Extract the [x, y] coordinate from the center of the cell holding the provided text.  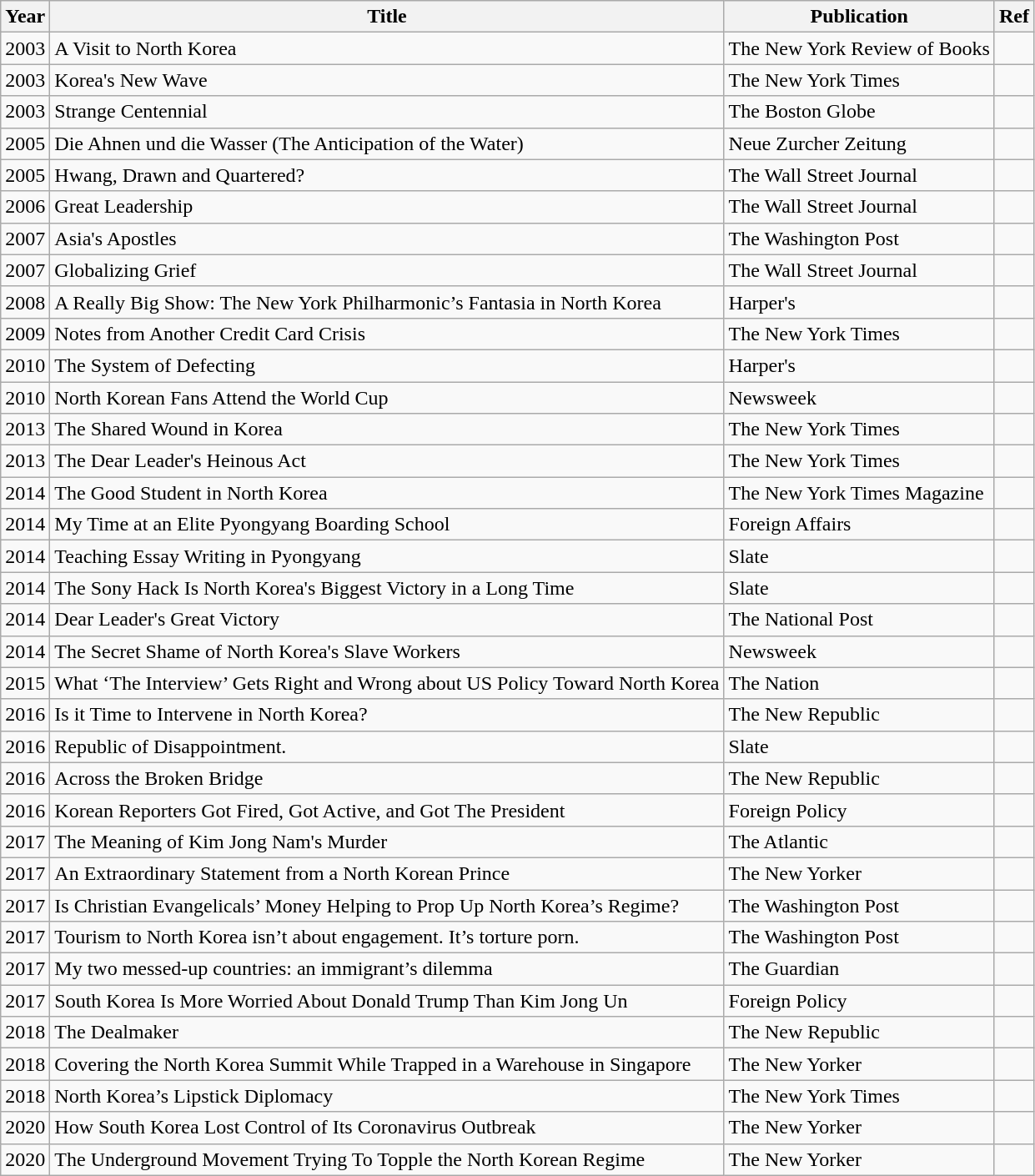
The Dear Leader's Heinous Act [387, 461]
Great Leadership [387, 207]
The Boston Globe [859, 112]
Republic of Disappointment. [387, 746]
Korean Reporters Got Fired, Got Active, and Got The President [387, 810]
2015 [25, 683]
2008 [25, 302]
Notes from Another Credit Card Crisis [387, 334]
The National Post [859, 620]
North Korea’s Lipstick Diplomacy [387, 1096]
Tourism to North Korea isn’t about engagement. It’s torture porn. [387, 937]
How South Korea Lost Control of Its Coronavirus Outbreak [387, 1128]
My two messed-up countries: an immigrant’s dilemma [387, 969]
An Extraordinary Statement from a North Korean Prince [387, 873]
A Visit to North Korea [387, 48]
Neue Zurcher Zeitung [859, 143]
Title [387, 17]
Globalizing Grief [387, 270]
South Korea Is More Worried About Donald Trump Than Kim Jong Un [387, 1001]
The Meaning of Kim Jong Nam's Murder [387, 842]
Hwang, Drawn and Quartered? [387, 175]
The System of Defecting [387, 365]
The New York Times Magazine [859, 493]
Is it Time to Intervene in North Korea? [387, 715]
2009 [25, 334]
Die Ahnen und die Wasser (The Anticipation of the Water) [387, 143]
The Underground Movement Trying To Topple the North Korean Regime [387, 1159]
2006 [25, 207]
Dear Leader's Great Victory [387, 620]
Korea's New Wave [387, 80]
The New York Review of Books [859, 48]
Strange Centennial [387, 112]
The Nation [859, 683]
Ref [1014, 17]
Across the Broken Bridge [387, 778]
The Dealmaker [387, 1033]
Is Christian Evangelicals’ Money Helping to Prop Up North Korea’s Regime? [387, 905]
The Guardian [859, 969]
Covering the North Korea Summit While Trapped in a Warehouse in Singapore [387, 1064]
The Atlantic [859, 842]
The Shared Wound in Korea [387, 430]
North Korean Fans Attend the World Cup [387, 398]
Foreign Affairs [859, 525]
The Sony Hack Is North Korea's Biggest Victory in a Long Time [387, 588]
A Really Big Show: The New York Philharmonic’s Fantasia in North Korea [387, 302]
Asia's Apostles [387, 239]
Teaching Essay Writing in Pyongyang [387, 556]
My Time at an Elite Pyongyang Boarding School [387, 525]
Publication [859, 17]
What ‘The Interview’ Gets Right and Wrong about US Policy Toward North Korea [387, 683]
The Secret Shame of North Korea's Slave Workers [387, 651]
Year [25, 17]
The Good Student in North Korea [387, 493]
